Find where the given text appears and provide that cell's center as [x, y] coordinate. 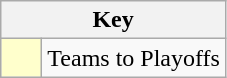
Key [114, 20]
Teams to Playoffs [134, 58]
